Determine the [x, y] coordinate at the center of the cell enclosing the given text.  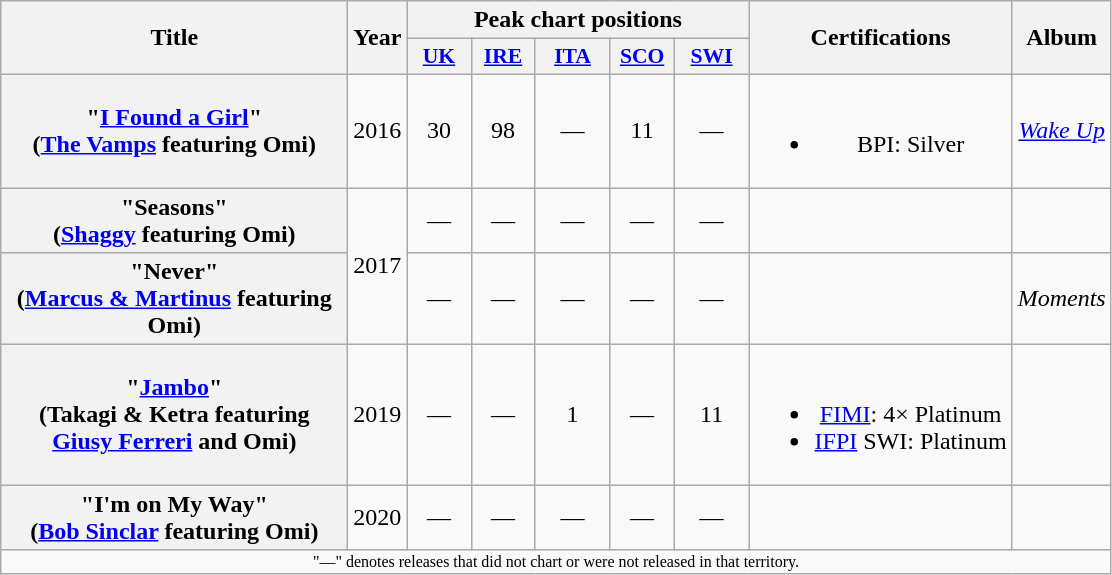
Wake Up [1062, 130]
"Never"(Marcus & Martinus featuring Omi) [174, 299]
IRE [503, 57]
Moments [1062, 299]
2016 [378, 130]
SWI [712, 57]
Peak chart positions [578, 20]
UK [439, 57]
"Seasons"(Shaggy featuring Omi) [174, 220]
2017 [378, 266]
Title [174, 38]
FIMI: 4× PlatinumIFPI SWI: Platinum [880, 415]
"—" denotes releases that did not chart or were not released in that territory. [556, 562]
"I'm on My Way"(Bob Sinclar featuring Omi) [174, 518]
Year [378, 38]
2020 [378, 518]
Certifications [880, 38]
Album [1062, 38]
1 [572, 415]
ITA [572, 57]
98 [503, 130]
2019 [378, 415]
BPI: Silver [880, 130]
"Jambo"(Takagi & Ketra featuring Giusy Ferreri and Omi) [174, 415]
30 [439, 130]
SCO [642, 57]
"I Found a Girl"(The Vamps featuring Omi) [174, 130]
